For the text-containing cell, return its midpoint in (X, Y) coordinate format. 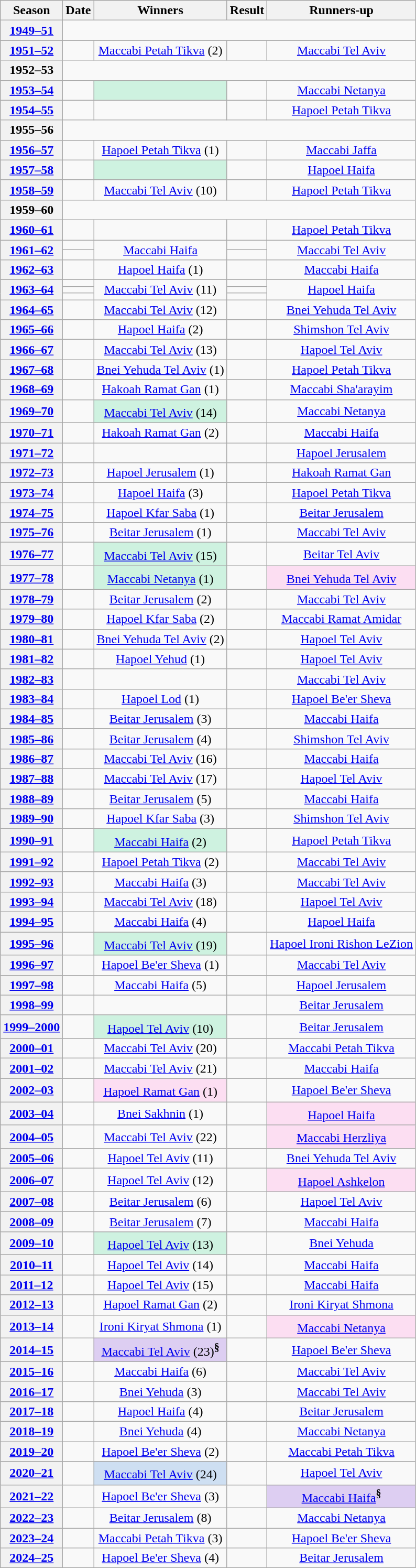
Maccabi Haifa (2) (160, 841)
Hapoel Kfar Saba (1) (160, 513)
2019–20 (31, 1452)
2006–07 (31, 1181)
1963–64 (31, 290)
1976–77 (31, 555)
Hapoel Tel Aviv (10) (160, 1026)
Beitar Jerusalem (1) (160, 533)
1989–90 (31, 819)
Hapoel Be'er Sheva (2) (160, 1452)
Beitar Jerusalem (7) (160, 1221)
2005–06 (31, 1159)
1981–82 (31, 659)
2012–13 (31, 1305)
2008–09 (31, 1221)
Hapoel Tel Aviv (11) (160, 1159)
2003–04 (31, 1113)
Maccabi Haifa (5) (160, 985)
Maccabi Petah Tikva (3) (160, 1538)
1977–78 (31, 578)
Hapoel Be'er Sheva (1) (160, 965)
Maccabi Tel Aviv (19) (160, 944)
1995–96 (31, 944)
1993–94 (31, 902)
1975–76 (31, 533)
1986–87 (31, 759)
Maccabi Tel Aviv (12) (160, 310)
Hapoel Tel Aviv (15) (160, 1285)
Hakoah Ramat Gan (1) (160, 390)
Beitar Jerusalem (5) (160, 799)
Season (31, 10)
1980–81 (31, 639)
1958–59 (31, 190)
Winners (160, 10)
Hakoah Ramat Gan (2) (160, 433)
2009–10 (31, 1243)
Maccabi Tel Aviv (17) (160, 779)
Ironi Kiryat Shmona (1) (160, 1326)
Maccabi Tel Aviv (24) (160, 1473)
Maccabi Tel Aviv (20) (160, 1048)
1992–93 (31, 882)
Maccabi Tel Aviv (22) (160, 1137)
1970–71 (31, 433)
Beitar Jerusalem (8) (160, 1518)
Beitar Jerusalem (2) (160, 599)
Hapoel Kfar Saba (3) (160, 819)
Runners-up (342, 10)
2015–16 (31, 1371)
2010–11 (31, 1265)
1991–92 (31, 862)
2018–19 (31, 1431)
Bnei Yehuda (3) (160, 1391)
1964–65 (31, 310)
1978–79 (31, 599)
1955–56 (31, 130)
Hakoah Ramat Gan (342, 473)
Maccabi Haifa (3) (160, 882)
2022–23 (31, 1518)
1988–89 (31, 799)
1979–80 (31, 619)
Hapoel Jerusalem (1) (160, 473)
Bnei Yehuda (342, 1243)
2023–24 (31, 1538)
Hapoel Haifa (3) (160, 493)
1990–91 (31, 841)
1996–97 (31, 965)
1962–63 (31, 270)
Bnei Yehuda Tel Aviv (1) (160, 370)
Beitar Jerusalem (6) (160, 1202)
1969–70 (31, 411)
Maccabi Herzliya (342, 1137)
Maccabi Haifa (6) (160, 1371)
Hapoel Haifa (2) (160, 330)
1952–53 (31, 70)
1984–85 (31, 719)
2000–01 (31, 1048)
2017–18 (31, 1411)
2013–14 (31, 1326)
2007–08 (31, 1202)
Hapoel Petah Tikva (2) (160, 862)
Hapoel Haifa (4) (160, 1411)
1951–52 (31, 50)
1994–95 (31, 922)
Ironi Kiryat Shmona (342, 1305)
1968–69 (31, 390)
Hapoel Ramat Gan (1) (160, 1090)
Maccabi Tel Aviv (14) (160, 411)
1997–98 (31, 985)
Maccabi Jaffa (342, 150)
1961–62 (31, 250)
1956–57 (31, 150)
1982–83 (31, 679)
2024–25 (31, 1558)
Bnei Sakhnin (1) (160, 1113)
2014–15 (31, 1350)
1985–86 (31, 739)
Bnei Yehuda (4) (160, 1431)
Maccabi Tel Aviv (21) (160, 1068)
Date (79, 10)
Result (247, 10)
2002–03 (31, 1090)
Hapoel Yehud (1) (160, 659)
Hapoel Lod (1) (160, 699)
1973–74 (31, 493)
2021–22 (31, 1496)
1971–72 (31, 453)
Hapoel Ramat Gan (2) (160, 1305)
Maccabi Tel Aviv (13) (160, 350)
2011–12 (31, 1285)
Maccabi Tel Aviv (11) (160, 290)
1953–54 (31, 90)
1967–68 (31, 370)
1965–66 (31, 330)
Hapoel Ashkelon (342, 1181)
Hapoel Be'er Sheva (3) (160, 1496)
2020–21 (31, 1473)
Maccabi Tel Aviv (18) (160, 902)
Hapoel Tel Aviv (13) (160, 1243)
1987–88 (31, 779)
Hapoel Haifa (1) (160, 270)
Maccabi Tel Aviv (10) (160, 190)
Maccabi Tel Aviv (23)§ (160, 1350)
Beitar Tel Aviv (342, 555)
1957–58 (31, 170)
1960–61 (31, 230)
Maccabi Netanya (1) (160, 578)
1998–99 (31, 1005)
Maccabi Tel Aviv (15) (160, 555)
Maccabi Petah Tikva (2) (160, 50)
2004–05 (31, 1137)
2016–17 (31, 1391)
Hapoel Be'er Sheva (4) (160, 1558)
Hapoel Tel Aviv (12) (160, 1181)
Hapoel Petah Tikva (1) (160, 150)
Beitar Jerusalem (4) (160, 739)
Maccabi Haifa§ (342, 1496)
1983–84 (31, 699)
1999–2000 (31, 1026)
Maccabi Ramat Amidar (342, 619)
Maccabi Tel Aviv (16) (160, 759)
2001–02 (31, 1068)
1959–60 (31, 210)
1966–67 (31, 350)
Hapoel Tel Aviv (14) (160, 1265)
Bnei Yehuda Tel Aviv (2) (160, 639)
1972–73 (31, 473)
1954–55 (31, 110)
Hapoel Ironi Rishon LeZion (342, 944)
Beitar Jerusalem (3) (160, 719)
1974–75 (31, 513)
Maccabi Sha'arayim (342, 390)
Maccabi Haifa (4) (160, 922)
1949–51 (31, 30)
Hapoel Kfar Saba (2) (160, 619)
